Locate the cell with the specified text and output its (X, Y) center coordinate. 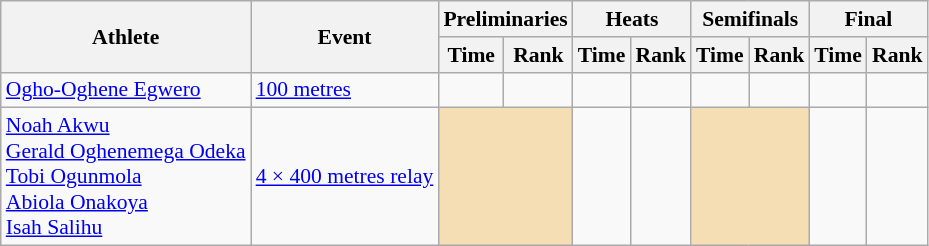
4 × 400 metres relay (345, 177)
Ogho-Oghene Egwero (126, 90)
Heats (632, 19)
Final (868, 19)
Athlete (126, 36)
100 metres (345, 90)
Noah AkwuGerald Oghenemega OdekaTobi OgunmolaAbiola OnakoyaIsah Salihu (126, 177)
Event (345, 36)
Semifinals (750, 19)
Preliminaries (505, 19)
